Scan for the cell matching the given text and deliver its [X, Y] coordinate at center. 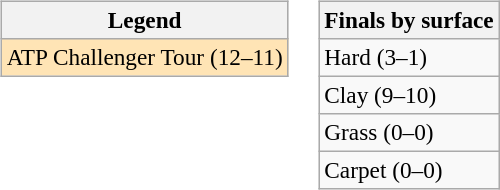
ATP Challenger Tour (12–11) [144, 57]
Finals by surface [409, 20]
Hard (3–1) [409, 57]
Legend [144, 20]
Carpet (0–0) [409, 171]
Grass (0–0) [409, 133]
Clay (9–10) [409, 95]
